Capture the cell that displays the provided text and extract its [x, y] central coordinate. 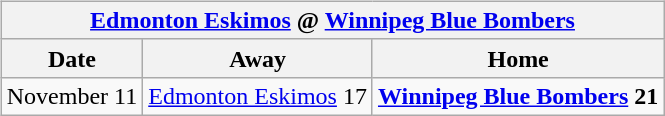
Edmonton Eskimos @ Winnipeg Blue Bombers [332, 20]
Home [518, 58]
Away [258, 58]
Winnipeg Blue Bombers 21 [518, 96]
November 11 [72, 96]
Date [72, 58]
Edmonton Eskimos 17 [258, 96]
